For the text-containing cell, return its midpoint in (X, Y) coordinate format. 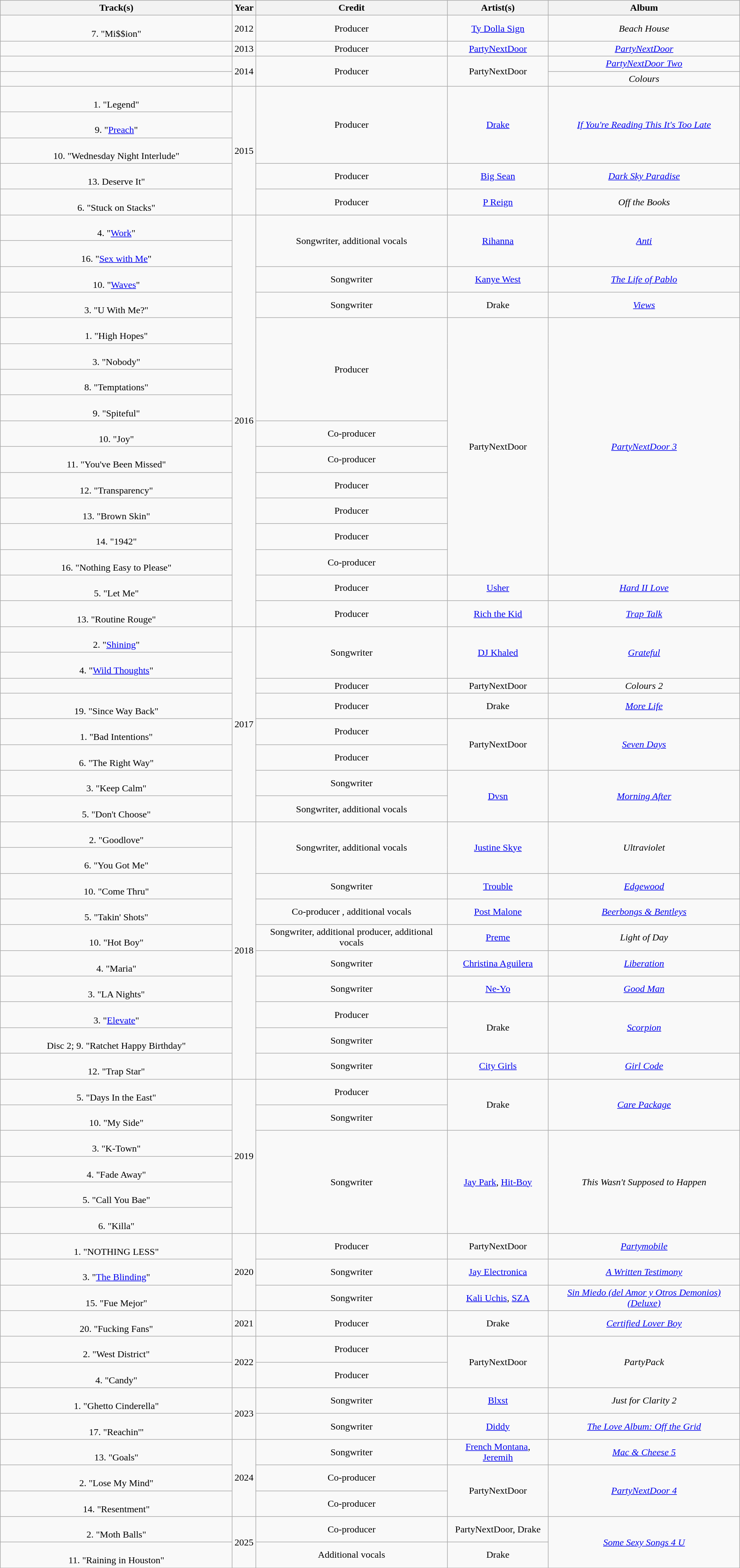
3. "LA Nights" (116, 989)
More Life (644, 706)
Credit (352, 8)
2021 (244, 1323)
PartyNextDoor Two (644, 64)
16. "Nothing Easy to Please" (116, 562)
Scorpion (644, 1027)
9. "Spiteful" (116, 408)
PartyNextDoor, Drake (498, 1530)
Morning After (644, 796)
19. "Since Way Back" (116, 706)
17. "Reachin'" (116, 1426)
2. "West District" (116, 1349)
2020 (244, 1272)
13. Deserve It" (116, 176)
13. "Brown Skin" (116, 511)
14. "Resentment" (116, 1504)
2014 (244, 71)
16. "Sex with Me" (116, 253)
Off the Books (644, 202)
Certified Lover Boy (644, 1323)
4. "Work" (116, 228)
5. "Don't Choose" (116, 809)
Dark Sky Paradise (644, 176)
5. "Days In the East" (116, 1091)
Light of Day (644, 937)
20. "Fucking Fans" (116, 1323)
Partymobile (644, 1246)
Kanye West (498, 279)
Grateful (644, 652)
Girl Code (644, 1066)
PartyNextDoor 4 (644, 1490)
7. "Mi$$ion" (116, 28)
Anti (644, 240)
12. "Trap Star" (116, 1066)
City Girls (498, 1066)
4. "Fade Away" (116, 1169)
Hard II Love (644, 588)
2. "Lose My Mind" (116, 1477)
Big Sean (498, 176)
2019 (244, 1156)
French Montana, Jeremih (498, 1452)
2012 (244, 28)
Jay Park, Hit-Boy (498, 1182)
3. "U With Me?" (116, 305)
1. "High Hopes" (116, 331)
2015 (244, 150)
10. "My Side" (116, 1118)
Year (244, 8)
Trap Talk (644, 614)
Ty Dolla Sign (498, 28)
Seven Days (644, 745)
9. "Preach" (116, 125)
Justine Skye (498, 847)
6. "Killa" (116, 1220)
Sin Miedo (del Amor y Otros Demonios) (Deluxe) (644, 1298)
3. "K-Town" (116, 1144)
Care Package (644, 1105)
13. "Routine Rouge" (116, 614)
2017 (244, 724)
Disc 2; 9. "Ratchet Happy Birthday" (116, 1040)
Ne-Yo (498, 989)
13. "Goals" (116, 1452)
Ultraviolet (644, 847)
Trouble (498, 886)
The Life of Pablo (644, 279)
Just for Clarity 2 (644, 1401)
PartyPack (644, 1362)
11. "You've Been Missed" (116, 460)
10. "Joy" (116, 433)
Preme (498, 937)
Post Malone (498, 912)
Good Man (644, 989)
Kali Uchis, SZA (498, 1298)
6. "You Got Me" (116, 861)
Mac & Cheese 5 (644, 1452)
6. "Stuck on Stacks" (116, 202)
1. "Legend" (116, 99)
5. "Takin' Shots" (116, 912)
3. "Nobody" (116, 357)
10. "Wednesday Night Interlude" (116, 150)
Jay Electronica (498, 1272)
2. "Goodlove" (116, 834)
2. "Moth Balls" (116, 1530)
1. "Bad Intentions" (116, 732)
10. "Waves" (116, 279)
DJ Khaled (498, 652)
2024 (244, 1477)
Songwriter, additional producer, additional vocals (352, 937)
Some Sexy Songs 4 U (644, 1542)
Additional vocals (352, 1555)
Co-producer , additional vocals (352, 912)
Beerbongs & Bentleys (644, 912)
10. "Come Thru" (116, 886)
6. "The Right Way" (116, 758)
2025 (244, 1542)
1. "Ghetto Cinderella" (116, 1401)
Track(s) (116, 8)
The Love Album: Off the Grid (644, 1426)
2018 (244, 951)
If You're Reading This It's Too Late (644, 125)
This Wasn't Supposed to Happen (644, 1182)
5. "Call You Bae" (116, 1195)
10. "Hot Boy" (116, 937)
2. "Shining" (116, 639)
Liberation (644, 963)
2013 (244, 49)
4. "Maria" (116, 963)
Diddy (498, 1426)
3. "Keep Calm" (116, 783)
Colours 2 (644, 685)
15. "Fue Mejor" (116, 1298)
Dvsn (498, 796)
Christina Aguilera (498, 963)
P Reign (498, 202)
2023 (244, 1413)
Album (644, 8)
Usher (498, 588)
12. "Transparency" (116, 485)
2022 (244, 1362)
4. "Wild Thoughts" (116, 665)
Beach House (644, 28)
Colours (644, 79)
14. "1942" (116, 536)
Views (644, 305)
3. "The Blinding" (116, 1272)
Blxst (498, 1401)
1. "NOTHING LESS" (116, 1246)
Rich the Kid (498, 614)
3. "Elevate" (116, 1015)
4. "Candy" (116, 1375)
A Written Testimony (644, 1272)
PartyNextDoor 3 (644, 447)
Rihanna (498, 240)
8. "Temptations" (116, 382)
11. "Raining in Houston" (116, 1555)
Artist(s) (498, 8)
Edgewood (644, 886)
5. "Let Me" (116, 588)
2016 (244, 421)
